Scan for the cell matching the given text and deliver its [x, y] coordinate at center. 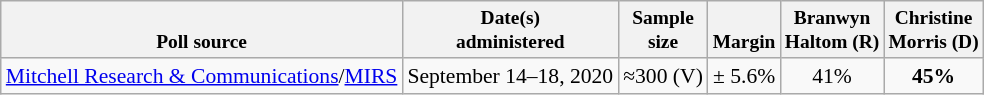
± 5.6% [744, 76]
≈300 (V) [663, 76]
45% [934, 76]
Mitchell Research & Communications/MIRS [202, 76]
Margin [744, 30]
41% [832, 76]
ChristineMorris (D) [934, 30]
BranwynHaltom (R) [832, 30]
Poll source [202, 30]
September 14–18, 2020 [510, 76]
Date(s)administered [510, 30]
Samplesize [663, 30]
